Output the [x, y] coordinate of the center of the cell containing the given text.  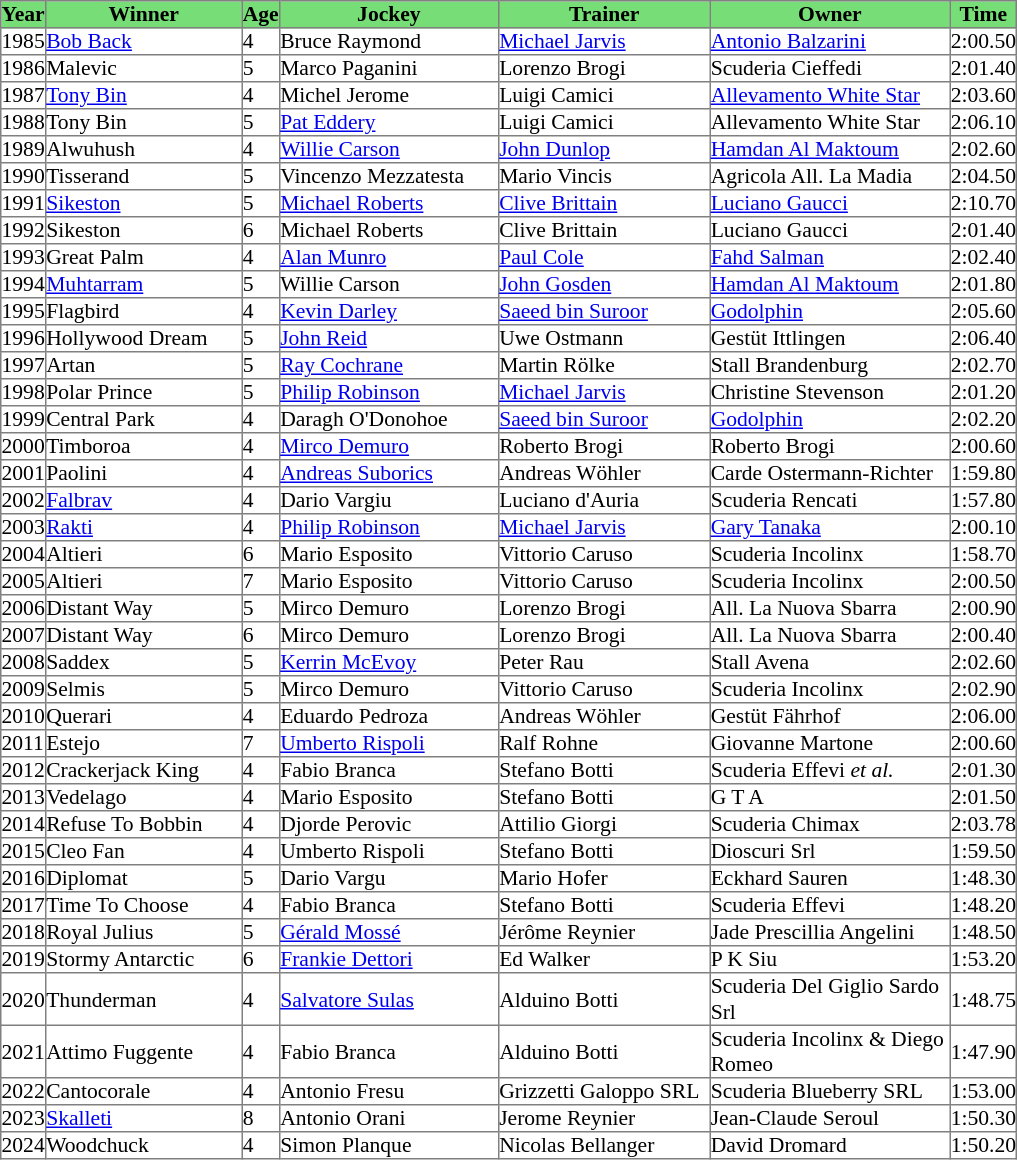
2012 [24, 770]
2022 [24, 1092]
2:01.80 [984, 284]
8 [260, 1118]
Ralf Rohne [604, 744]
Scuderia Chimax [830, 824]
1:59.50 [984, 852]
1:48.30 [984, 878]
Jérôme Reynier [604, 932]
1992 [24, 230]
2:03.78 [984, 824]
Stormy Antarctic [143, 960]
Eduardo Pedroza [388, 716]
Scuderia Incolinx & Diego Romeo [830, 1051]
Tisserand [143, 176]
Querari [143, 716]
2:05.60 [984, 312]
Estejo [143, 744]
Paolini [143, 474]
2:06.10 [984, 122]
Ray Cochrane [388, 366]
John Gosden [604, 284]
Jerome Reynier [604, 1118]
2004 [24, 554]
2024 [24, 1146]
1998 [24, 392]
Crackerjack King [143, 770]
Dioscuri Srl [830, 852]
1991 [24, 204]
1999 [24, 420]
Skalleti [143, 1118]
2005 [24, 582]
Timboroa [143, 446]
Andreas Suborics [388, 474]
Cantocorale [143, 1092]
1:53.20 [984, 960]
Antonio Orani [388, 1118]
1993 [24, 258]
1990 [24, 176]
Rakti [143, 528]
Scuderia Effevi [830, 906]
Djorde Perovic [388, 824]
2:02.40 [984, 258]
Selmis [143, 690]
2:00.90 [984, 608]
Martin Rölke [604, 366]
2007 [24, 636]
Scuderia Rencati [830, 500]
Daragh O'Donohoe [388, 420]
2020 [24, 999]
Stall Brandenburg [830, 366]
Artan [143, 366]
Time [984, 14]
Vincenzo Mezzatesta [388, 176]
Scuderia Del Giglio Sardo Srl [830, 999]
2010 [24, 716]
2:04.50 [984, 176]
2000 [24, 446]
2:00.10 [984, 528]
Paul Cole [604, 258]
Dario Vargiu [388, 500]
1:53.00 [984, 1092]
1:59.80 [984, 474]
Age [260, 14]
Attilio Giorgi [604, 824]
Stall Avena [830, 662]
Uwe Ostmann [604, 338]
1:48.75 [984, 999]
Jockey [388, 14]
2016 [24, 878]
1:58.70 [984, 554]
Gérald Mossé [388, 932]
Peter Rau [604, 662]
2008 [24, 662]
Jean-Claude Seroul [830, 1118]
Hollywood Dream [143, 338]
Gestüt Ittlingen [830, 338]
2021 [24, 1051]
2017 [24, 906]
1996 [24, 338]
Royal Julius [143, 932]
Refuse To Bobbin [143, 824]
Diplomat [143, 878]
Trainer [604, 14]
Saddex [143, 662]
Cleo Fan [143, 852]
Antonio Fresu [388, 1092]
2:03.60 [984, 96]
Attimo Fuggente [143, 1051]
Alwuhush [143, 150]
Vedelago [143, 798]
1:57.80 [984, 500]
Giovanne Martone [830, 744]
Kevin Darley [388, 312]
Marco Paganini [388, 68]
David Dromard [830, 1146]
Salvatore Sulas [388, 999]
P K Siu [830, 960]
2003 [24, 528]
2:00.40 [984, 636]
Grizzetti Galoppo SRL [604, 1092]
1988 [24, 122]
2001 [24, 474]
Luciano d'Auria [604, 500]
2002 [24, 500]
1:48.20 [984, 906]
Bruce Raymond [388, 42]
1989 [24, 150]
Polar Prince [143, 392]
Eckhard Sauren [830, 878]
Ed Walker [604, 960]
Time To Choose [143, 906]
2019 [24, 960]
1:50.30 [984, 1118]
2015 [24, 852]
Gary Tanaka [830, 528]
Michel Jerome [388, 96]
Pat Eddery [388, 122]
Great Palm [143, 258]
Antonio Balzarini [830, 42]
2006 [24, 608]
Mario Vincis [604, 176]
2:02.70 [984, 366]
John Reid [388, 338]
Jade Prescillia Angelini [830, 932]
1:47.90 [984, 1051]
1987 [24, 96]
2013 [24, 798]
Christine Stevenson [830, 392]
Simon Planque [388, 1146]
2:06.00 [984, 716]
1:50.20 [984, 1146]
2:02.90 [984, 690]
Scuderia Cieffedi [830, 68]
Carde Ostermann-Richter [830, 474]
Gestüt Fährhof [830, 716]
2:01.20 [984, 392]
1985 [24, 42]
1997 [24, 366]
Woodchuck [143, 1146]
2:02.20 [984, 420]
2:01.50 [984, 798]
Year [24, 14]
Scuderia Effevi et al. [830, 770]
1995 [24, 312]
2011 [24, 744]
Agricola All. La Madia [830, 176]
2014 [24, 824]
Thunderman [143, 999]
Scuderia Blueberry SRL [830, 1092]
2:01.30 [984, 770]
Alan Munro [388, 258]
Muhtarram [143, 284]
Owner [830, 14]
John Dunlop [604, 150]
Dario Vargu [388, 878]
2023 [24, 1118]
Malevic [143, 68]
2009 [24, 690]
2018 [24, 932]
Fahd Salman [830, 258]
Falbrav [143, 500]
Flagbird [143, 312]
2:06.40 [984, 338]
Frankie Dettori [388, 960]
Winner [143, 14]
Nicolas Bellanger [604, 1146]
Bob Back [143, 42]
2:10.70 [984, 204]
G T A [830, 798]
1994 [24, 284]
1:48.50 [984, 932]
1986 [24, 68]
Central Park [143, 420]
Mario Hofer [604, 878]
Kerrin McEvoy [388, 662]
